Find where the given text appears and provide that cell's center as [X, Y] coordinate. 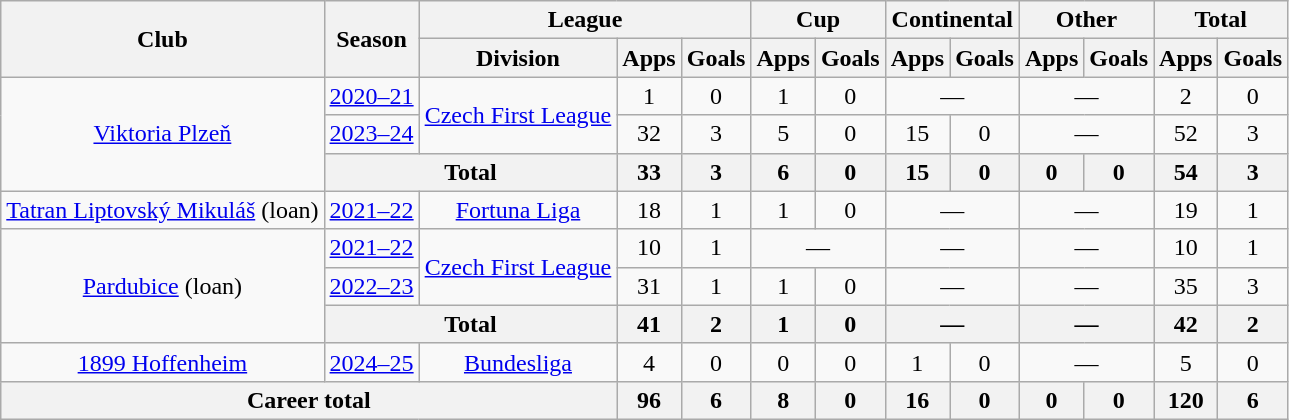
16 [917, 400]
Career total [309, 400]
120 [1186, 400]
4 [649, 362]
Season [372, 39]
Tatran Liptovský Mikuláš (loan) [162, 210]
33 [649, 172]
Viktoria Plzeň [162, 134]
52 [1186, 134]
Division [518, 58]
35 [1186, 286]
1899 Hoffenheim [162, 362]
18 [649, 210]
2023–24 [372, 134]
96 [649, 400]
League [585, 20]
54 [1186, 172]
2024–25 [372, 362]
Fortuna Liga [518, 210]
2020–21 [372, 96]
Continental [952, 20]
Club [162, 39]
41 [649, 324]
Pardubice (loan) [162, 286]
Bundesliga [518, 362]
8 [783, 400]
32 [649, 134]
31 [649, 286]
42 [1186, 324]
Cup [818, 20]
19 [1186, 210]
2022–23 [372, 286]
Other [1086, 20]
